From the cell containing the given text, extract its center point as [x, y] coordinate. 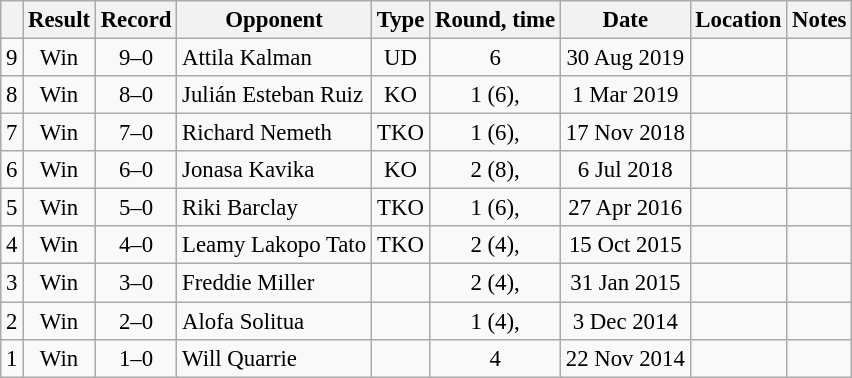
Attila Kalman [274, 58]
17 Nov 2018 [626, 133]
UD [400, 58]
6 Jul 2018 [626, 170]
31 Jan 2015 [626, 283]
3–0 [136, 283]
6–0 [136, 170]
27 Apr 2016 [626, 208]
9–0 [136, 58]
3 Dec 2014 [626, 321]
1 (4), [496, 321]
Jonasa Kavika [274, 170]
7–0 [136, 133]
1 Mar 2019 [626, 95]
15 Oct 2015 [626, 245]
1–0 [136, 358]
2 (8), [496, 170]
22 Nov 2014 [626, 358]
3 [12, 283]
Type [400, 20]
Alofa Solitua [274, 321]
Freddie Miller [274, 283]
30 Aug 2019 [626, 58]
8–0 [136, 95]
Location [738, 20]
8 [12, 95]
Opponent [274, 20]
Riki Barclay [274, 208]
Will Quarrie [274, 358]
Julián Esteban Ruiz [274, 95]
2 [12, 321]
Richard Nemeth [274, 133]
1 [12, 358]
Leamy Lakopo Tato [274, 245]
Record [136, 20]
Result [60, 20]
Date [626, 20]
2–0 [136, 321]
5 [12, 208]
9 [12, 58]
Notes [820, 20]
Round, time [496, 20]
7 [12, 133]
5–0 [136, 208]
4–0 [136, 245]
